Identify which cell holds the provided text, then report its (x, y) central coordinate. 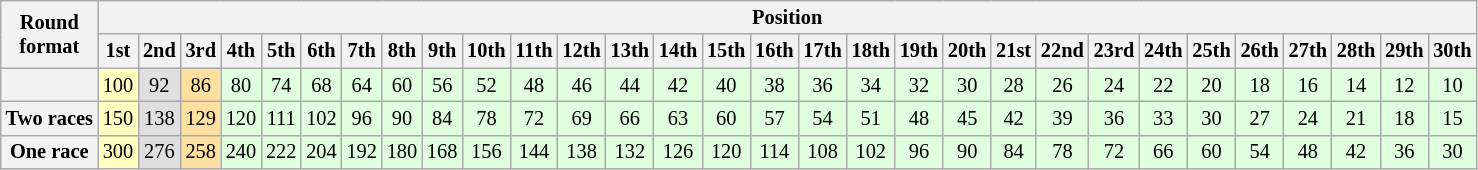
27th (1308, 51)
15th (726, 51)
26th (1260, 51)
63 (678, 118)
21 (1356, 118)
276 (160, 152)
300 (118, 152)
17th (822, 51)
222 (281, 152)
11th (534, 51)
6th (321, 51)
129 (201, 118)
1st (118, 51)
28th (1356, 51)
21st (1014, 51)
38 (774, 85)
26 (1062, 85)
52 (486, 85)
Roundformat (50, 34)
114 (774, 152)
34 (871, 85)
168 (442, 152)
8th (402, 51)
80 (241, 85)
18th (871, 51)
68 (321, 85)
22 (1163, 85)
2nd (160, 51)
32 (919, 85)
92 (160, 85)
14th (678, 51)
10 (1452, 85)
132 (630, 152)
33 (1163, 118)
111 (281, 118)
30th (1452, 51)
Position (788, 17)
16 (1308, 85)
56 (442, 85)
51 (871, 118)
5th (281, 51)
144 (534, 152)
86 (201, 85)
150 (118, 118)
204 (321, 152)
46 (582, 85)
One race (50, 152)
15 (1452, 118)
12th (582, 51)
258 (201, 152)
126 (678, 152)
4th (241, 51)
3rd (201, 51)
192 (362, 152)
7th (362, 51)
28 (1014, 85)
23rd (1114, 51)
39 (1062, 118)
27 (1260, 118)
45 (967, 118)
156 (486, 152)
40 (726, 85)
20 (1211, 85)
Two races (50, 118)
29th (1404, 51)
24th (1163, 51)
25th (1211, 51)
22nd (1062, 51)
180 (402, 152)
108 (822, 152)
14 (1356, 85)
74 (281, 85)
16th (774, 51)
19th (919, 51)
240 (241, 152)
13th (630, 51)
20th (967, 51)
12 (1404, 85)
100 (118, 85)
10th (486, 51)
44 (630, 85)
9th (442, 51)
57 (774, 118)
64 (362, 85)
69 (582, 118)
